Return (X, Y) of the center of cell containing provided text 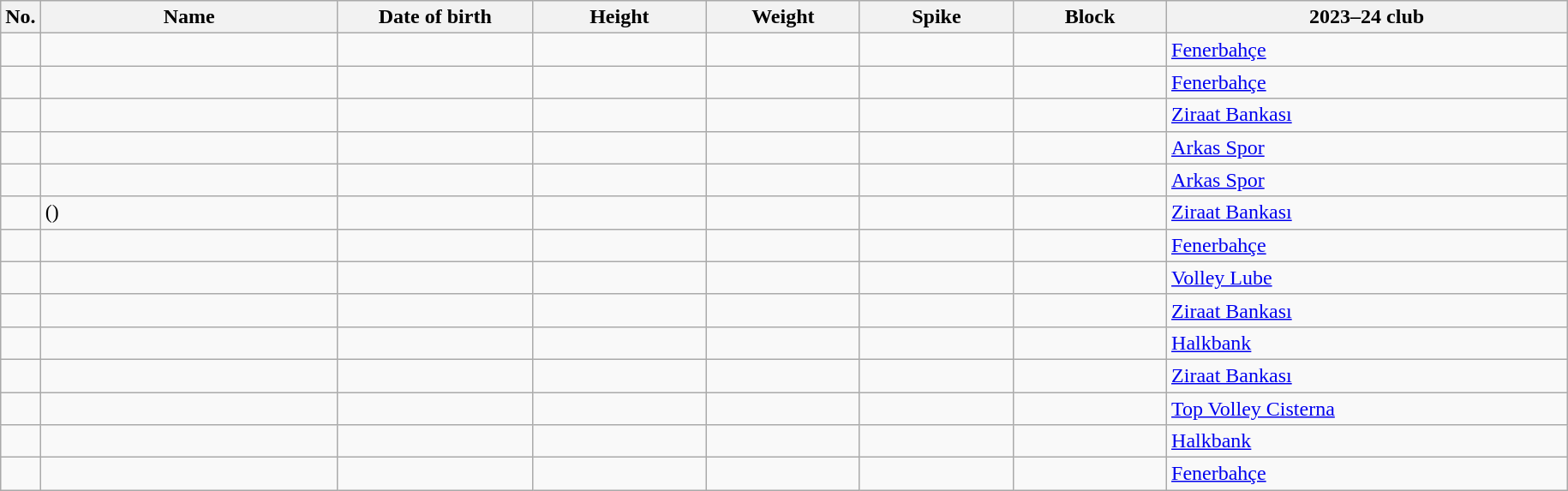
No. (21, 17)
Volley Lube (1368, 278)
Top Volley Cisterna (1368, 409)
Spike (936, 17)
2023–24 club (1368, 17)
() (189, 213)
Block (1090, 17)
Name (189, 17)
Date of birth (435, 17)
Weight (783, 17)
Height (619, 17)
